Locate the cell with the specified text and output its (x, y) center coordinate. 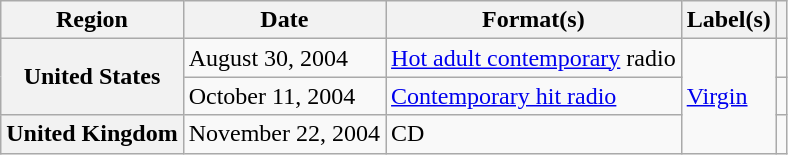
United States (92, 77)
Region (92, 20)
CD (534, 134)
Format(s) (534, 20)
Date (284, 20)
Hot adult contemporary radio (534, 58)
United Kingdom (92, 134)
Contemporary hit radio (534, 96)
October 11, 2004 (284, 96)
November 22, 2004 (284, 134)
Label(s) (728, 20)
Virgin (728, 96)
August 30, 2004 (284, 58)
